Identify which cell holds the provided text, then report its (X, Y) central coordinate. 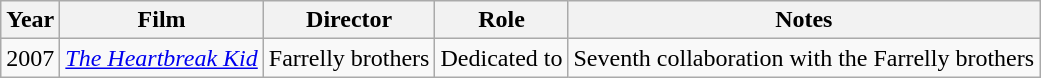
Film (162, 20)
The Heartbreak Kid (162, 58)
Dedicated to (502, 58)
Farrelly brothers (349, 58)
Director (349, 20)
2007 (30, 58)
Role (502, 20)
Notes (804, 20)
Seventh collaboration with the Farrelly brothers (804, 58)
Year (30, 20)
